Find where the given text appears and provide that cell's center as [x, y] coordinate. 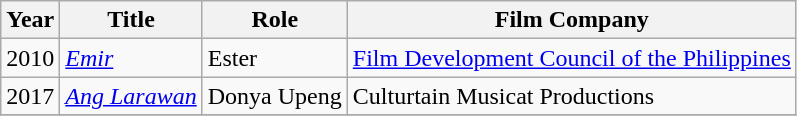
Donya Upeng [274, 96]
Year [30, 20]
Ang Larawan [131, 96]
Ester [274, 58]
2017 [30, 96]
Culturtain Musicat Productions [572, 96]
Film Development Council of the Philippines [572, 58]
Role [274, 20]
Film Company [572, 20]
2010 [30, 58]
Emir [131, 58]
Title [131, 20]
